Find where the given text appears and provide that cell's center as (x, y) coordinate. 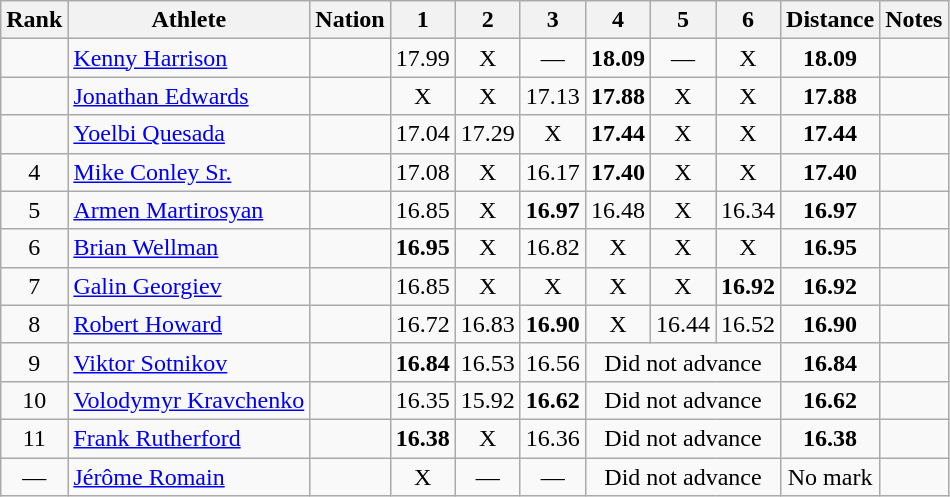
Robert Howard (189, 324)
16.36 (552, 438)
16.83 (488, 324)
No mark (830, 477)
Mike Conley Sr. (189, 172)
10 (34, 400)
17.99 (422, 58)
Athlete (189, 20)
17.04 (422, 134)
7 (34, 286)
Nation (350, 20)
9 (34, 362)
3 (552, 20)
17.08 (422, 172)
16.17 (552, 172)
16.35 (422, 400)
11 (34, 438)
16.48 (618, 210)
16.52 (748, 324)
16.53 (488, 362)
1 (422, 20)
17.29 (488, 134)
Rank (34, 20)
2 (488, 20)
16.82 (552, 248)
Volodymyr Kravchenko (189, 400)
Distance (830, 20)
16.34 (748, 210)
Notes (914, 20)
Armen Martirosyan (189, 210)
Frank Rutherford (189, 438)
Jérôme Romain (189, 477)
Brian Wellman (189, 248)
Yoelbi Quesada (189, 134)
Jonathan Edwards (189, 96)
15.92 (488, 400)
8 (34, 324)
16.72 (422, 324)
17.13 (552, 96)
16.56 (552, 362)
Kenny Harrison (189, 58)
Galin Georgiev (189, 286)
16.44 (682, 324)
Viktor Sotnikov (189, 362)
